Determine the [x, y] coordinate at the center of the cell enclosing the given text.  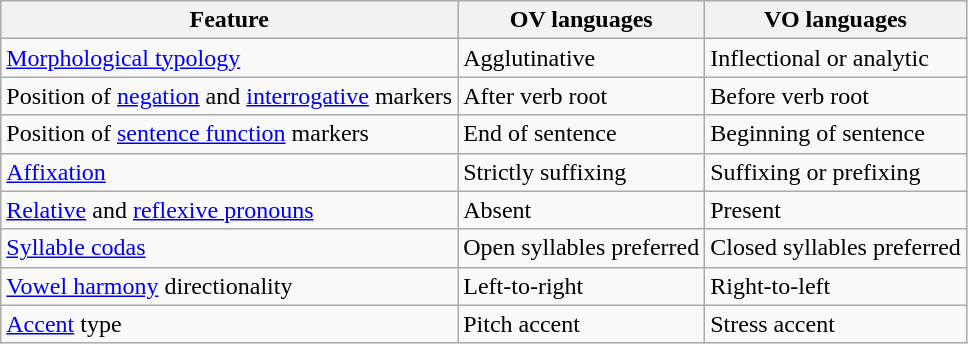
Absent [582, 210]
Open syllables preferred [582, 248]
Vowel harmony directionality [230, 286]
Right-to-left [836, 286]
Syllable codas [230, 248]
OV languages [582, 20]
Inflectional or analytic [836, 58]
Relative and reflexive pronouns [230, 210]
Feature [230, 20]
After verb root [582, 96]
Position of negation and interrogative markers [230, 96]
Strictly suffixing [582, 172]
Pitch accent [582, 324]
Agglutinative [582, 58]
Before verb root [836, 96]
Suffixing or prefixing [836, 172]
Beginning of sentence [836, 134]
End of sentence [582, 134]
Position of sentence function markers [230, 134]
Stress accent [836, 324]
Left-to-right [582, 286]
Morphological typology [230, 58]
Affixation [230, 172]
VO languages [836, 20]
Accent type [230, 324]
Closed syllables preferred [836, 248]
Present [836, 210]
